Provide the [x, y] coordinate of the cell's center where the given text is located.  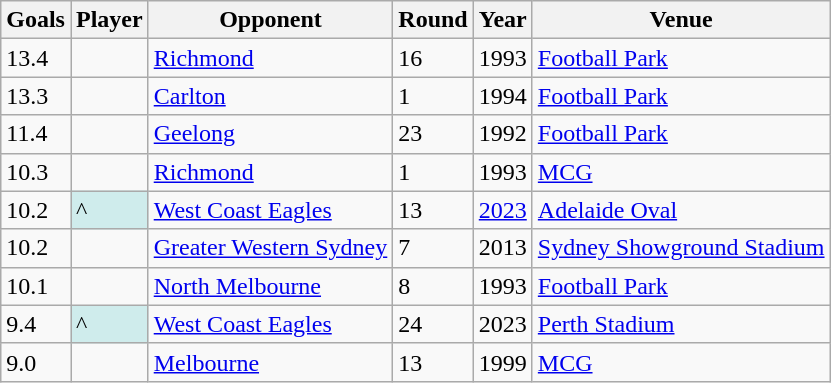
Player [109, 20]
Opponent [270, 20]
11.4 [36, 134]
24 [433, 324]
Year [502, 20]
23 [433, 134]
North Melbourne [270, 286]
1999 [502, 362]
Perth Stadium [681, 324]
13.4 [36, 58]
10.3 [36, 172]
Melbourne [270, 362]
Goals [36, 20]
Greater Western Sydney [270, 248]
2013 [502, 248]
7 [433, 248]
10.1 [36, 286]
16 [433, 58]
9.0 [36, 362]
9.4 [36, 324]
13.3 [36, 96]
Round [433, 20]
Adelaide Oval [681, 210]
Carlton [270, 96]
Sydney Showground Stadium [681, 248]
Venue [681, 20]
1994 [502, 96]
1992 [502, 134]
Geelong [270, 134]
8 [433, 286]
